Determine the [x, y] coordinate at the center of the cell enclosing the given text.  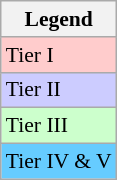
Tier II [59, 90]
Legend [59, 19]
Tier IV & V [59, 162]
Tier III [59, 126]
Tier I [59, 55]
